Pinpoint the cell where the given text exists, returning its [x, y] midpoint coordinate. 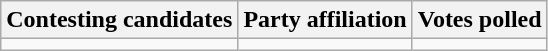
Votes polled [480, 20]
Party affiliation [325, 20]
Contesting candidates [120, 20]
